For the text-containing cell, return its midpoint in [X, Y] coordinate format. 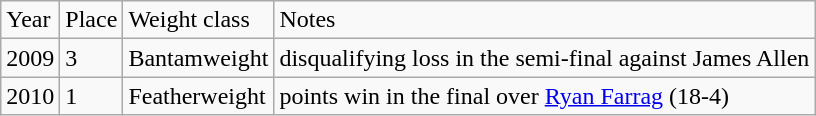
Featherweight [198, 96]
2009 [30, 58]
1 [92, 96]
points win in the final over Ryan Farrag (18-4) [544, 96]
Notes [544, 20]
Weight class [198, 20]
2010 [30, 96]
3 [92, 58]
Place [92, 20]
Year [30, 20]
disqualifying loss in the semi-final against James Allen [544, 58]
Bantamweight [198, 58]
